Extract the (X, Y) coordinate from the center of the cell holding the provided text.  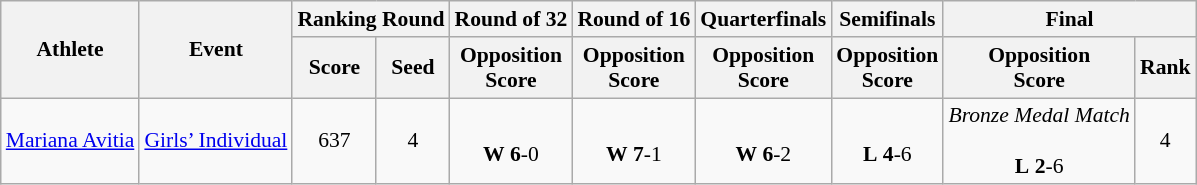
Girls’ Individual (216, 142)
W 6-2 (763, 142)
W 7-1 (634, 142)
Seed (412, 68)
L 4-6 (887, 142)
Final (1069, 19)
Round of 32 (512, 19)
Event (216, 50)
Rank (1166, 68)
Mariana Avitia (70, 142)
W 6-0 (512, 142)
Quarterfinals (763, 19)
Round of 16 (634, 19)
Score (334, 68)
637 (334, 142)
Athlete (70, 50)
Semifinals (887, 19)
Bronze Medal Match L 2-6 (1039, 142)
Ranking Round (370, 19)
